Return (X, Y) of the center of cell containing provided text 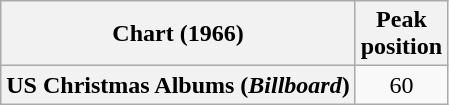
Chart (1966) (178, 34)
Peakposition (401, 34)
US Christmas Albums (Billboard) (178, 85)
60 (401, 85)
